Output the (X, Y) coordinate of the center of the cell containing the given text.  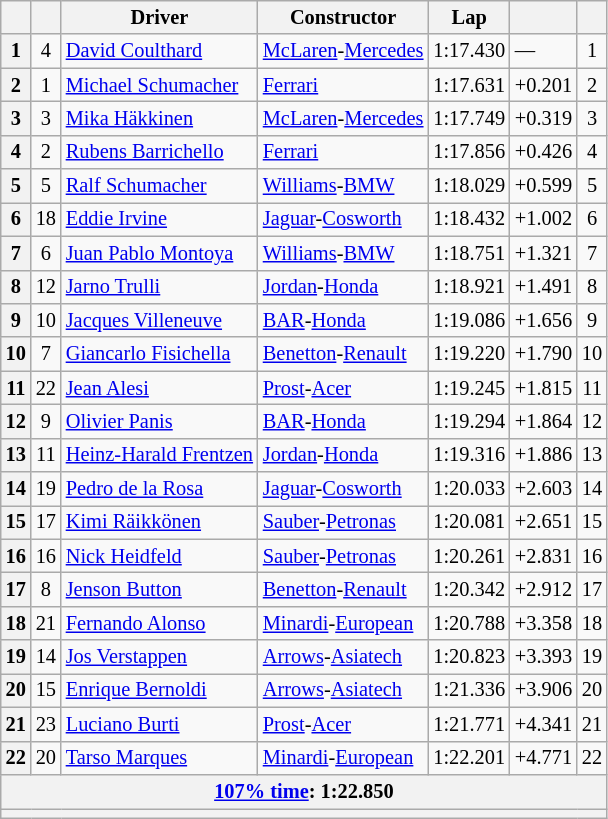
+3.358 (544, 623)
1:18.921 (469, 287)
1:18.751 (469, 253)
Olivier Panis (160, 421)
Lap (469, 17)
107% time: 1:22.850 (304, 791)
1:17.856 (469, 152)
+1.002 (544, 219)
+1.656 (544, 320)
+0.201 (544, 85)
David Coulthard (160, 51)
Pedro de la Rosa (160, 489)
+0.319 (544, 118)
23 (46, 724)
1:19.245 (469, 388)
+2.831 (544, 556)
Luciano Burti (160, 724)
Nick Heidfeld (160, 556)
Jean Alesi (160, 388)
1:22.201 (469, 758)
Jenson Button (160, 589)
Giancarlo Fisichella (160, 354)
Jos Verstappen (160, 657)
Jacques Villeneuve (160, 320)
1:20.823 (469, 657)
+1.491 (544, 287)
Michael Schumacher (160, 85)
+2.912 (544, 589)
+1.321 (544, 253)
Driver (160, 17)
+4.341 (544, 724)
1:18.029 (469, 186)
Juan Pablo Montoya (160, 253)
+4.771 (544, 758)
— (544, 51)
Ralf Schumacher (160, 186)
1:17.631 (469, 85)
+3.906 (544, 690)
+0.599 (544, 186)
+1.864 (544, 421)
Fernando Alonso (160, 623)
1:20.788 (469, 623)
+0.426 (544, 152)
1:20.261 (469, 556)
1:17.749 (469, 118)
Mika Häkkinen (160, 118)
+1.886 (544, 455)
Tarso Marques (160, 758)
+3.393 (544, 657)
1:20.342 (469, 589)
1:19.294 (469, 421)
Enrique Bernoldi (160, 690)
+2.651 (544, 522)
Kimi Räikkönen (160, 522)
1:17.430 (469, 51)
1:19.086 (469, 320)
1:19.316 (469, 455)
1:18.432 (469, 219)
+1.790 (544, 354)
+1.815 (544, 388)
1:21.336 (469, 690)
1:20.081 (469, 522)
1:19.220 (469, 354)
Rubens Barrichello (160, 152)
Jarno Trulli (160, 287)
Constructor (343, 17)
1:21.771 (469, 724)
Eddie Irvine (160, 219)
+2.603 (544, 489)
1:20.033 (469, 489)
Heinz-Harald Frentzen (160, 455)
